Search for the cell housing the specified text and yield its (x, y) center coordinate. 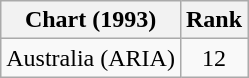
Australia (ARIA) (91, 58)
12 (214, 58)
Rank (214, 20)
Chart (1993) (91, 20)
